Output the [X, Y] coordinate of the center of the cell containing the given text.  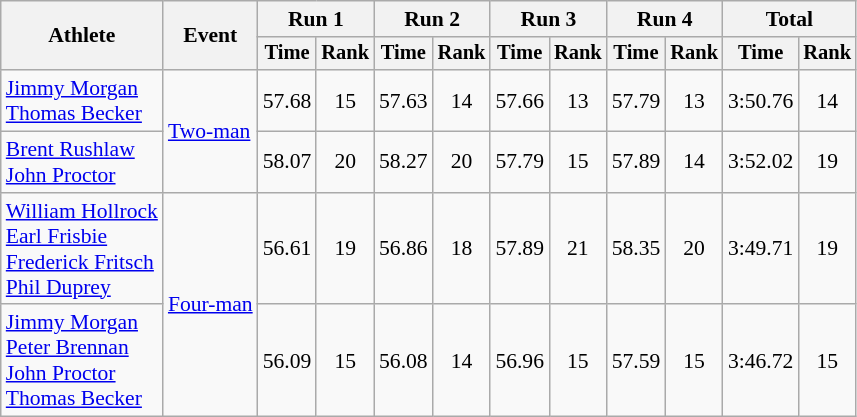
Event [210, 36]
3:49.71 [760, 249]
3:50.76 [760, 100]
58.35 [636, 249]
Run 3 [548, 19]
57.66 [520, 100]
56.09 [288, 361]
56.86 [404, 249]
57.59 [636, 361]
Jimmy MorganThomas Becker [82, 100]
57.68 [288, 100]
Four-man [210, 305]
Run 2 [432, 19]
58.07 [288, 162]
Two-man [210, 131]
21 [578, 249]
Run 4 [665, 19]
William HollrockEarl FrisbieFrederick FritschPhil Duprey [82, 249]
Total [790, 19]
3:46.72 [760, 361]
56.61 [288, 249]
56.96 [520, 361]
Brent RushlawJohn Proctor [82, 162]
3:52.02 [760, 162]
56.08 [404, 361]
18 [462, 249]
57.63 [404, 100]
58.27 [404, 162]
Run 1 [316, 19]
Athlete [82, 36]
Jimmy MorganPeter BrennanJohn ProctorThomas Becker [82, 361]
